Return [x, y] of the center of cell containing provided text 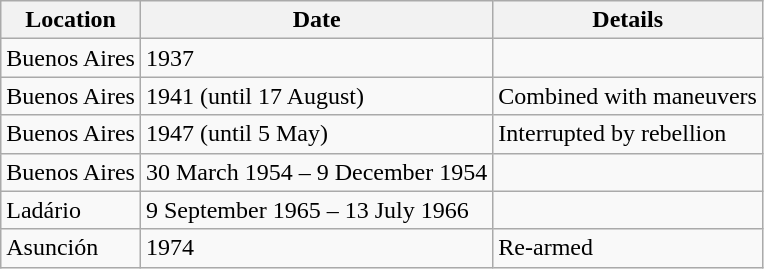
1937 [316, 58]
Re-armed [628, 248]
Interrupted by rebellion [628, 134]
30 March 1954 – 9 December 1954 [316, 172]
Ladário [71, 210]
1947 (until 5 May) [316, 134]
9 September 1965 – 13 July 1966 [316, 210]
1974 [316, 248]
1941 (until 17 August) [316, 96]
Date [316, 20]
Location [71, 20]
Combined with maneuvers [628, 96]
Asunción [71, 248]
Details [628, 20]
